Find where the given text appears and provide that cell's center as [X, Y] coordinate. 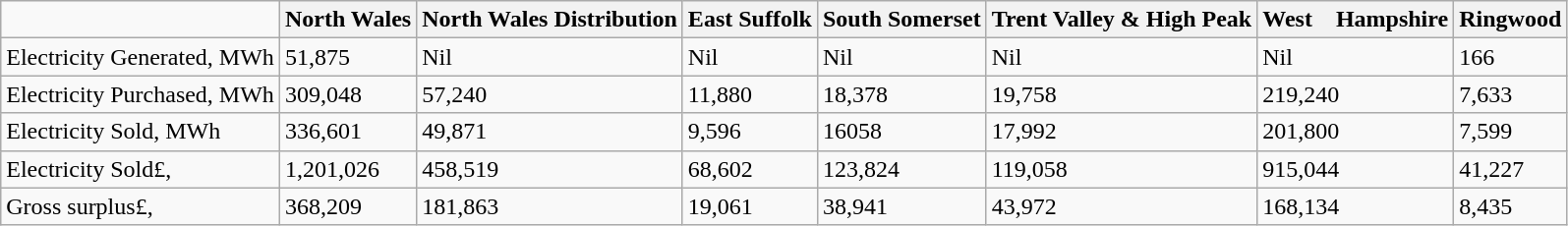
North Wales [348, 20]
9,596 [749, 132]
123,824 [901, 169]
17,992 [1122, 132]
Electricity Sold£, [141, 169]
51,875 [348, 57]
915,044 [1356, 169]
Electricity Generated, MWh [141, 57]
181,863 [551, 206]
119,058 [1122, 169]
201,800 [1356, 132]
North Wales Distribution [551, 20]
19,758 [1122, 94]
11,880 [749, 94]
Ringwood [1510, 20]
Trent Valley & High Peak [1122, 20]
Gross surplus£, [141, 206]
38,941 [901, 206]
168,134 [1356, 206]
309,048 [348, 94]
43,972 [1122, 206]
East Suffolk [749, 20]
336,601 [348, 132]
South Somerset [901, 20]
18,378 [901, 94]
8,435 [1510, 206]
57,240 [551, 94]
Electricity Sold, MWh [141, 132]
7,633 [1510, 94]
166 [1510, 57]
368,209 [348, 206]
7,599 [1510, 132]
West Hampshire [1356, 20]
1,201,026 [348, 169]
Electricity Purchased, MWh [141, 94]
68,602 [749, 169]
49,871 [551, 132]
219,240 [1356, 94]
19,061 [749, 206]
458,519 [551, 169]
16058 [901, 132]
41,227 [1510, 169]
